For the text-containing cell, return its midpoint in [x, y] coordinate format. 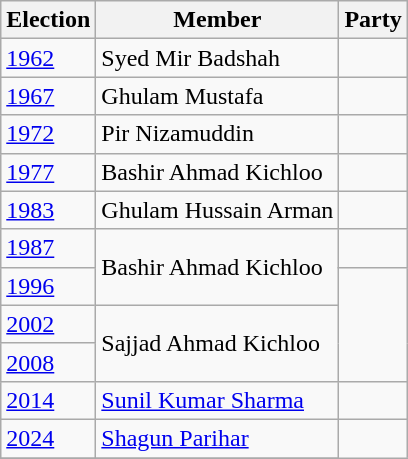
1972 [48, 134]
Sajjad Ahmad Kichloo [218, 343]
Sunil Kumar Sharma [218, 400]
Shagun Parihar [218, 438]
1967 [48, 96]
Ghulam Hussain Arman [218, 210]
Pir Nizamuddin [218, 134]
Election [48, 20]
2008 [48, 362]
1996 [48, 286]
Member [218, 20]
2002 [48, 324]
1983 [48, 210]
1977 [48, 172]
2024 [48, 438]
2014 [48, 400]
Syed Mir Badshah [218, 58]
1962 [48, 58]
Ghulam Mustafa [218, 96]
Party [373, 20]
1987 [48, 248]
